Search for the cell housing the specified text and yield its [x, y] center coordinate. 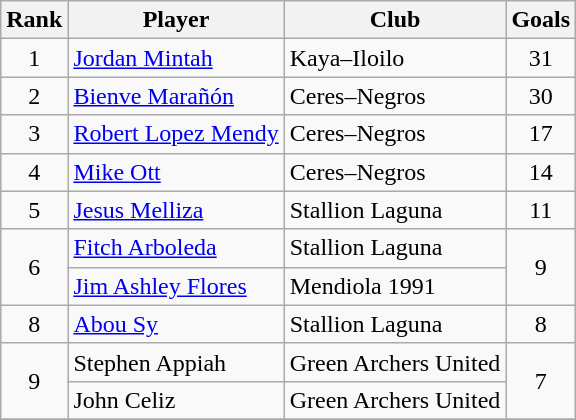
Robert Lopez Mendy [176, 134]
14 [541, 172]
Abou Sy [176, 324]
17 [541, 134]
3 [34, 134]
5 [34, 210]
Bienve Marañón [176, 96]
Fitch Arboleda [176, 248]
1 [34, 58]
Rank [34, 20]
Kaya–Iloilo [395, 58]
Jordan Mintah [176, 58]
11 [541, 210]
7 [541, 381]
31 [541, 58]
4 [34, 172]
Jesus Melliza [176, 210]
Mike Ott [176, 172]
Jim Ashley Flores [176, 286]
Mendiola 1991 [395, 286]
30 [541, 96]
6 [34, 267]
John Celiz [176, 400]
2 [34, 96]
Stephen Appiah [176, 362]
Goals [541, 20]
Player [176, 20]
Club [395, 20]
